Detect which cell encompasses the target text, then output its [X, Y] center coordinate. 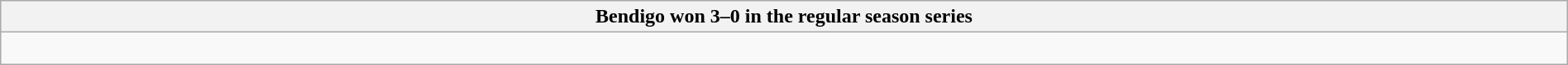
Bendigo won 3–0 in the regular season series [784, 17]
